Find where the given text appears and provide that cell's center as [X, Y] coordinate. 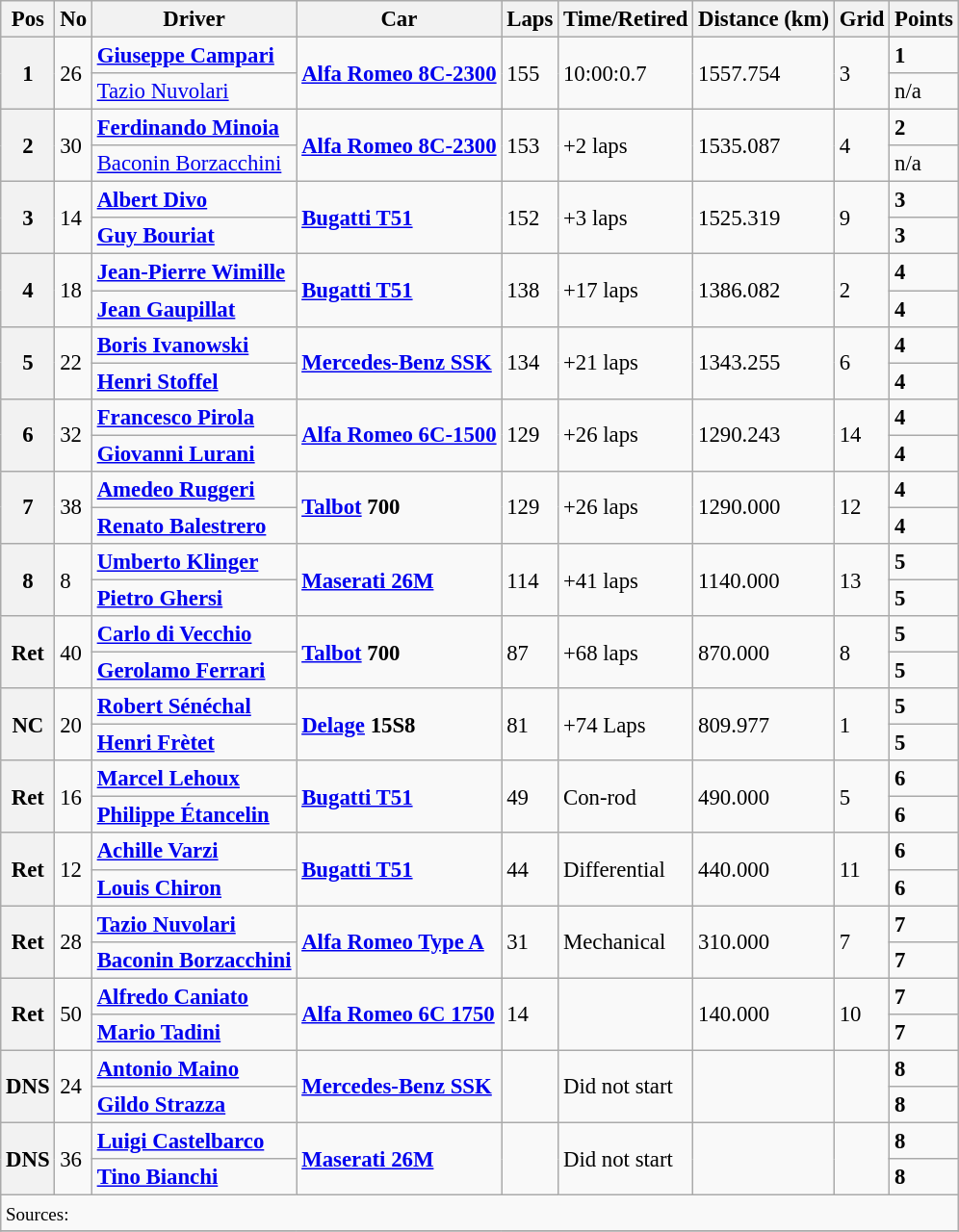
Alfa Romeo Type A [399, 941]
809.977 [765, 724]
Albert Divo [194, 200]
Umberto Klinger [194, 562]
30 [73, 146]
1290.000 [765, 508]
NC [28, 724]
Car [399, 19]
Alfredo Caniato [194, 996]
Robert Sénéchal [194, 706]
310.000 [765, 941]
13 [861, 579]
Ferdinando Minoia [194, 128]
10:00:0.7 [626, 73]
Pos [28, 19]
+68 laps [626, 653]
Giuseppe Campari [194, 56]
Philippe Étancelin [194, 815]
1290.243 [765, 435]
490.000 [765, 797]
Gildo Strazza [194, 1105]
Distance (km) [765, 19]
Con-rod [626, 797]
No [73, 19]
Louis Chiron [194, 887]
Achille Varzi [194, 852]
+41 laps [626, 579]
26 [73, 73]
Driver [194, 19]
44 [530, 870]
Jean-Pierre Wimille [194, 272]
870.000 [765, 653]
440.000 [765, 870]
114 [530, 579]
Gerolamo Ferrari [194, 671]
Henri Stoffel [194, 381]
Mechanical [626, 941]
Guy Bouriat [194, 236]
16 [73, 797]
Luigi Castelbarco [194, 1141]
Sources: [479, 1214]
50 [73, 1014]
Alfa Romeo 6C 1750 [399, 1014]
+17 laps [626, 291]
Antonio Maino [194, 1068]
36 [73, 1159]
Tino Bianchi [194, 1177]
87 [530, 653]
138 [530, 291]
Marcel Lehoux [194, 779]
22 [73, 362]
Mario Tadini [194, 1033]
Giovanni Lurani [194, 453]
1140.000 [765, 579]
152 [530, 218]
Alfa Romeo 6C-1500 [399, 435]
155 [530, 73]
Grid [861, 19]
+21 laps [626, 362]
81 [530, 724]
1343.255 [765, 362]
1557.754 [765, 73]
Jean Gaupillat [194, 309]
Amedeo Ruggeri [194, 490]
Differential [626, 870]
+74 Laps [626, 724]
Boris Ivanowski [194, 345]
Points [924, 19]
134 [530, 362]
9 [861, 218]
Time/Retired [626, 19]
+3 laps [626, 218]
31 [530, 941]
24 [73, 1086]
49 [530, 797]
1525.319 [765, 218]
38 [73, 508]
1535.087 [765, 146]
32 [73, 435]
Pietro Ghersi [194, 598]
11 [861, 870]
Francesco Pirola [194, 417]
140.000 [765, 1014]
40 [73, 653]
1386.082 [765, 291]
Renato Balestrero [194, 526]
20 [73, 724]
Henri Frètet [194, 743]
153 [530, 146]
Delage 15S8 [399, 724]
18 [73, 291]
Carlo di Vecchio [194, 634]
+2 laps [626, 146]
28 [73, 941]
10 [861, 1014]
Laps [530, 19]
